Locate the cell with the specified text and output its (X, Y) center coordinate. 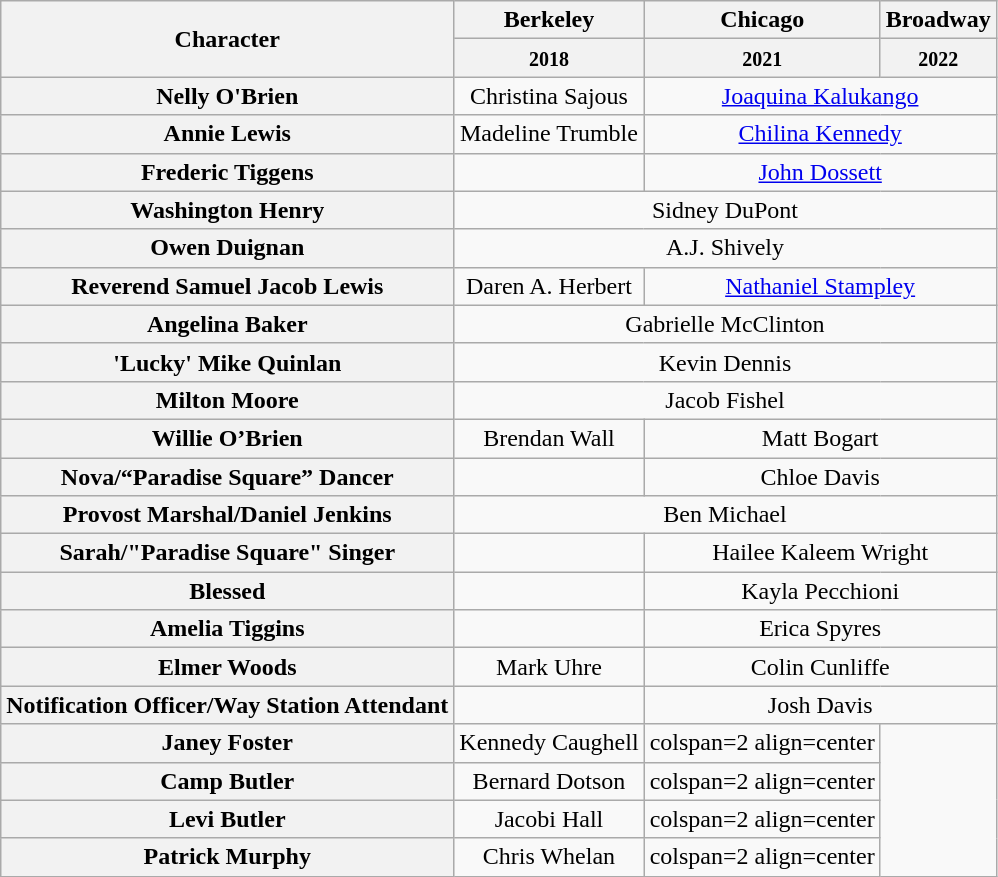
Nelly O'Brien (228, 96)
Elmer Woods (228, 667)
Nathaniel Stampley (820, 286)
Angelina Baker (228, 324)
Brendan Wall (549, 438)
2021 (762, 58)
Daren A. Herbert (549, 286)
Willie O’Brien (228, 438)
Josh Davis (820, 705)
Jacob Fishel (725, 400)
Kayla Pecchioni (820, 591)
Owen Duignan (228, 248)
Chicago (762, 20)
Kevin Dennis (725, 362)
Chilina Kennedy (820, 134)
Frederic Tiggens (228, 172)
Hailee Kaleem Wright (820, 553)
Chris Whelan (549, 857)
A.J. Shively (725, 248)
Reverend Samuel Jacob Lewis (228, 286)
Amelia Tiggins (228, 629)
Milton Moore (228, 400)
Janey Foster (228, 743)
Sidney DuPont (725, 210)
Patrick Murphy (228, 857)
Berkeley (549, 20)
Joaquina Kalukango (820, 96)
Notification Officer/Way Station Attendant (228, 705)
Character (228, 39)
Jacobi Hall (549, 819)
Ben Michael (725, 515)
Blessed (228, 591)
Washington Henry (228, 210)
Mark Uhre (549, 667)
Matt Bogart (820, 438)
Broadway (938, 20)
'Lucky' Mike Quinlan (228, 362)
Provost Marshal/Daniel Jenkins (228, 515)
2022 (938, 58)
Christina Sajous (549, 96)
Nova/“Paradise Square” Dancer (228, 477)
Kennedy Caughell (549, 743)
Gabrielle McClinton (725, 324)
Erica Spyres (820, 629)
Chloe Davis (820, 477)
Annie Lewis (228, 134)
Camp Butler (228, 781)
Colin Cunliffe (820, 667)
2018 (549, 58)
Levi Butler (228, 819)
Madeline Trumble (549, 134)
John Dossett (820, 172)
Bernard Dotson (549, 781)
Sarah/"Paradise Square" Singer (228, 553)
